Capture the cell that displays the provided text and extract its [X, Y] central coordinate. 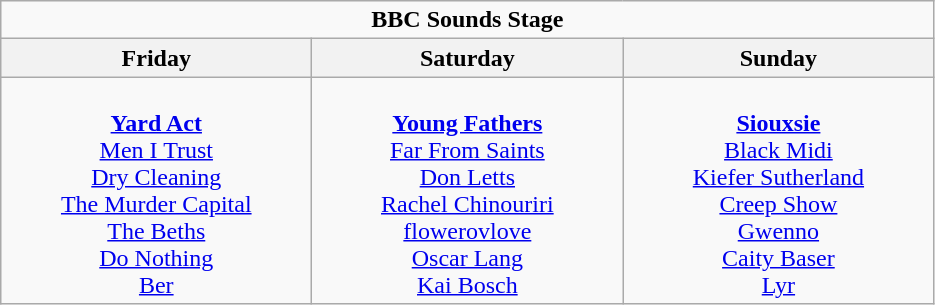
BBC Sounds Stage [468, 20]
Sunday [778, 58]
Yard Act Men I Trust Dry Cleaning The Murder Capital The Beths Do Nothing Ber [156, 190]
Friday [156, 58]
Young Fathers Far From Saints Don Letts Rachel Chinouriri flowerovlove Oscar Lang Kai Bosch [468, 190]
Saturday [468, 58]
Siouxsie Black Midi Kiefer Sutherland Creep Show Gwenno Caity Baser Lyr [778, 190]
